Pinpoint the cell where the given text exists, returning its [x, y] midpoint coordinate. 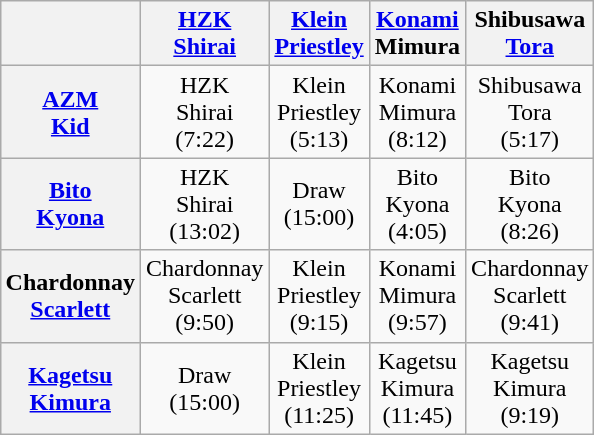
KonamiMimura [417, 34]
KleinPriestley(9:15) [319, 296]
ShibusawaTora [530, 34]
ChardonnayScarlett(9:41) [530, 296]
KonamiMimura(8:12) [417, 112]
BitoKyona(4:05) [417, 204]
HZKShirai [204, 34]
AZMKid [70, 112]
KleinPriestley [319, 34]
ShibusawaTora(5:17) [530, 112]
KagetsuKimura(9:19) [530, 388]
BitoKyona [70, 204]
KagetsuKimura [70, 388]
BitoKyona(8:26) [530, 204]
HZKShirai(7:22) [204, 112]
HZKShirai(13:02) [204, 204]
KagetsuKimura(11:45) [417, 388]
KleinPriestley(11:25) [319, 388]
ChardonnayScarlett(9:50) [204, 296]
KonamiMimura(9:57) [417, 296]
KleinPriestley(5:13) [319, 112]
ChardonnayScarlett [70, 296]
